Determine the (X, Y) coordinate at the center of the cell enclosing the given text.  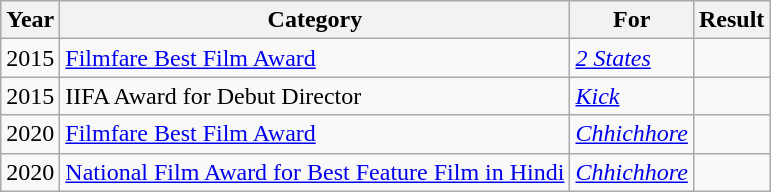
Result (731, 20)
National Film Award for Best Feature Film in Hindi (315, 172)
Kick (632, 96)
2 States (632, 58)
Category (315, 20)
Year (30, 20)
For (632, 20)
IIFA Award for Debut Director (315, 96)
